Identify which cell holds the provided text, then report its [x, y] central coordinate. 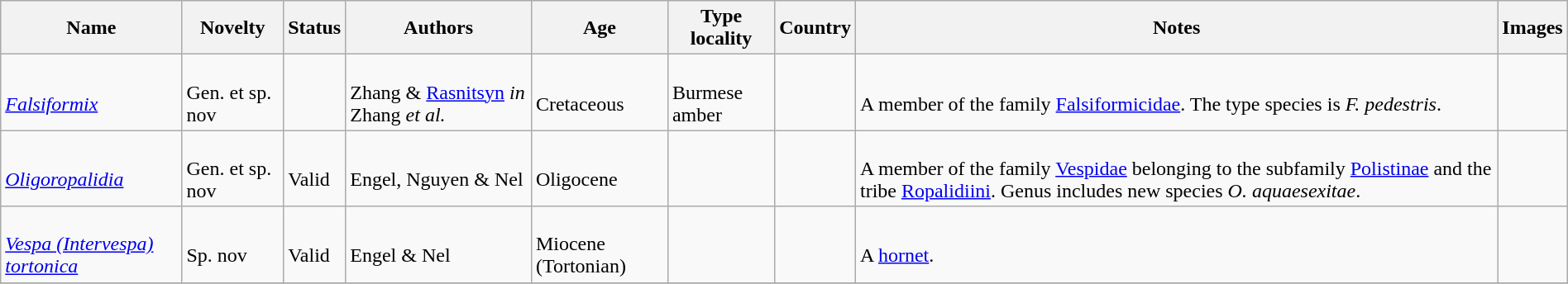
Oligoropalidia [91, 168]
Authors [438, 28]
Status [314, 28]
Novelty [233, 28]
Type locality [721, 28]
Country [815, 28]
Oligocene [599, 168]
Cretaceous [599, 92]
Miocene (Tortonian) [599, 244]
A member of the family Falsiformicidae. The type species is F. pedestris. [1176, 92]
Name [91, 28]
Age [599, 28]
Images [1532, 28]
Zhang & Rasnitsyn in Zhang et al. [438, 92]
Notes [1176, 28]
Engel, Nguyen & Nel [438, 168]
Falsiformix [91, 92]
Vespa (Intervespa) tortonica [91, 244]
Engel & Nel [438, 244]
A hornet. [1176, 244]
Burmese amber [721, 92]
Sp. nov [233, 244]
A member of the family Vespidae belonging to the subfamily Polistinae and the tribe Ropalidiini. Genus includes new species O. aquaesexitae. [1176, 168]
